Scan for the cell matching the given text and deliver its [X, Y] coordinate at center. 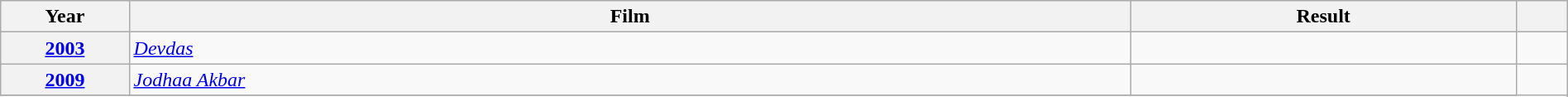
Film [630, 17]
Result [1323, 17]
2003 [65, 48]
2009 [65, 80]
Year [65, 17]
Devdas [630, 48]
Jodhaa Akbar [630, 80]
